Extract the (x, y) coordinate from the center of the cell holding the provided text.  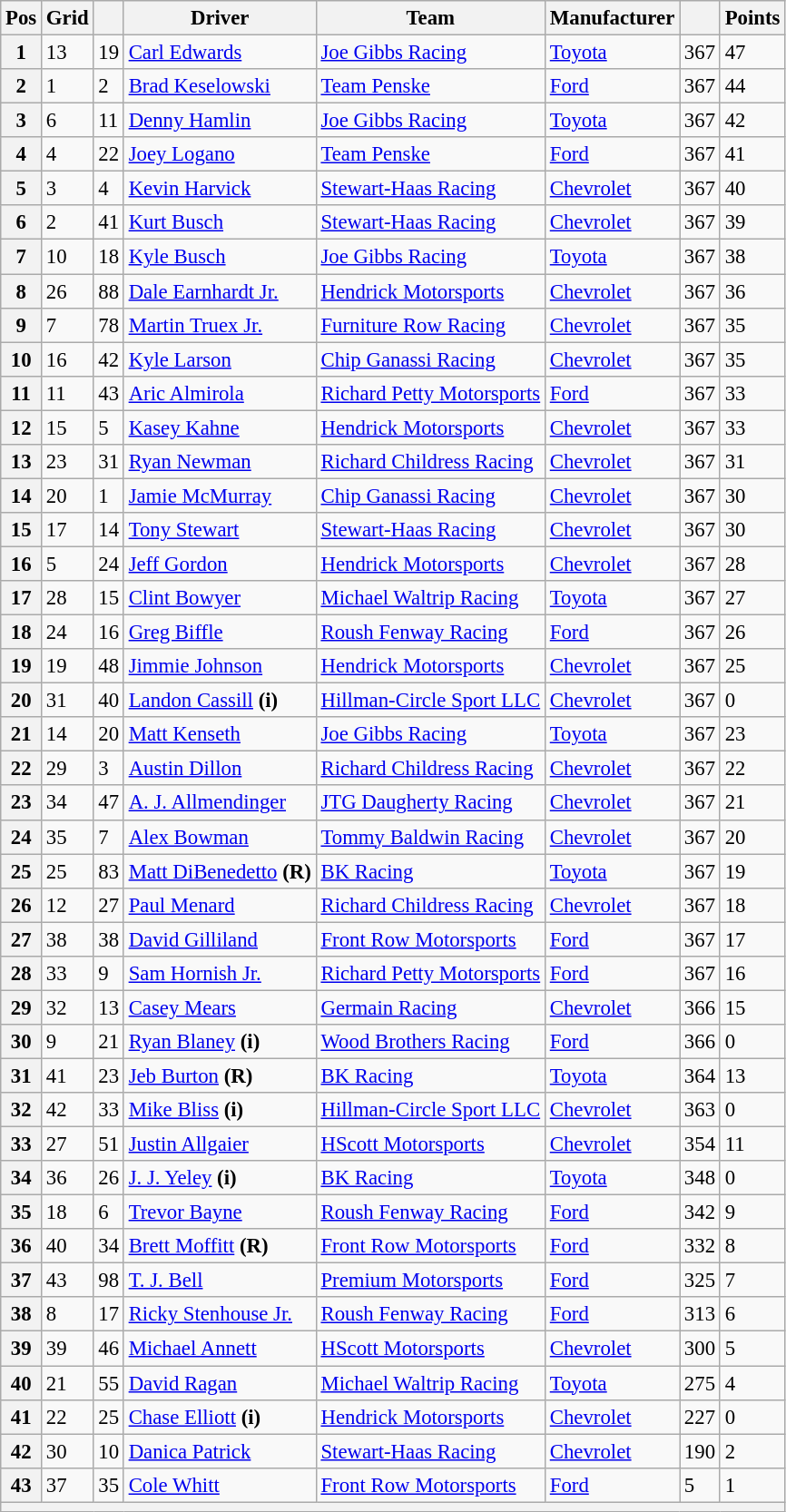
Ricky Stenhouse Jr. (220, 1315)
363 (701, 1110)
Wood Brothers Racing (430, 1042)
Furniture Row Racing (430, 325)
Kevin Harvick (220, 189)
Danica Patrick (220, 1451)
Kurt Busch (220, 222)
227 (701, 1417)
Trevor Bayne (220, 1213)
Greg Biffle (220, 633)
Jimmie Johnson (220, 666)
Mike Bliss (i) (220, 1110)
48 (109, 666)
J. J. Yeley (i) (220, 1178)
332 (701, 1246)
Germain Racing (430, 1007)
Team (430, 18)
51 (109, 1144)
Clint Bowyer (220, 598)
Paul Menard (220, 905)
Carl Edwards (220, 53)
Dale Earnhardt Jr. (220, 291)
Ryan Newman (220, 462)
Denny Hamlin (220, 121)
325 (701, 1281)
313 (701, 1315)
342 (701, 1213)
Michael Annett (220, 1349)
354 (701, 1144)
Manufacturer (612, 18)
Matt DiBenedetto (R) (220, 871)
78 (109, 325)
Casey Mears (220, 1007)
300 (701, 1349)
Chase Elliott (i) (220, 1417)
Landon Cassill (i) (220, 701)
98 (109, 1281)
44 (752, 86)
Jamie McMurray (220, 496)
Tony Stewart (220, 530)
Grid (67, 18)
Aric Almirola (220, 393)
Joey Logano (220, 154)
Martin Truex Jr. (220, 325)
Kasey Kahne (220, 427)
Austin Dillon (220, 769)
Premium Motorsports (430, 1281)
Justin Allgaier (220, 1144)
JTG Daugherty Racing (430, 803)
83 (109, 871)
A. J. Allmendinger (220, 803)
88 (109, 291)
Kyle Larson (220, 359)
T. J. Bell (220, 1281)
Driver (220, 18)
Sam Hornish Jr. (220, 974)
46 (109, 1349)
364 (701, 1075)
Alex Bowman (220, 837)
Pos (22, 18)
David Ragan (220, 1383)
55 (109, 1383)
Ryan Blaney (i) (220, 1042)
Points (752, 18)
Jeff Gordon (220, 564)
275 (701, 1383)
Brad Keselowski (220, 86)
Tommy Baldwin Racing (430, 837)
David Gilliland (220, 939)
Matt Kenseth (220, 734)
190 (701, 1451)
Cole Whitt (220, 1485)
Jeb Burton (R) (220, 1075)
Kyle Busch (220, 257)
348 (701, 1178)
Brett Moffitt (R) (220, 1246)
